Find where the given text appears and provide that cell's center as (x, y) coordinate. 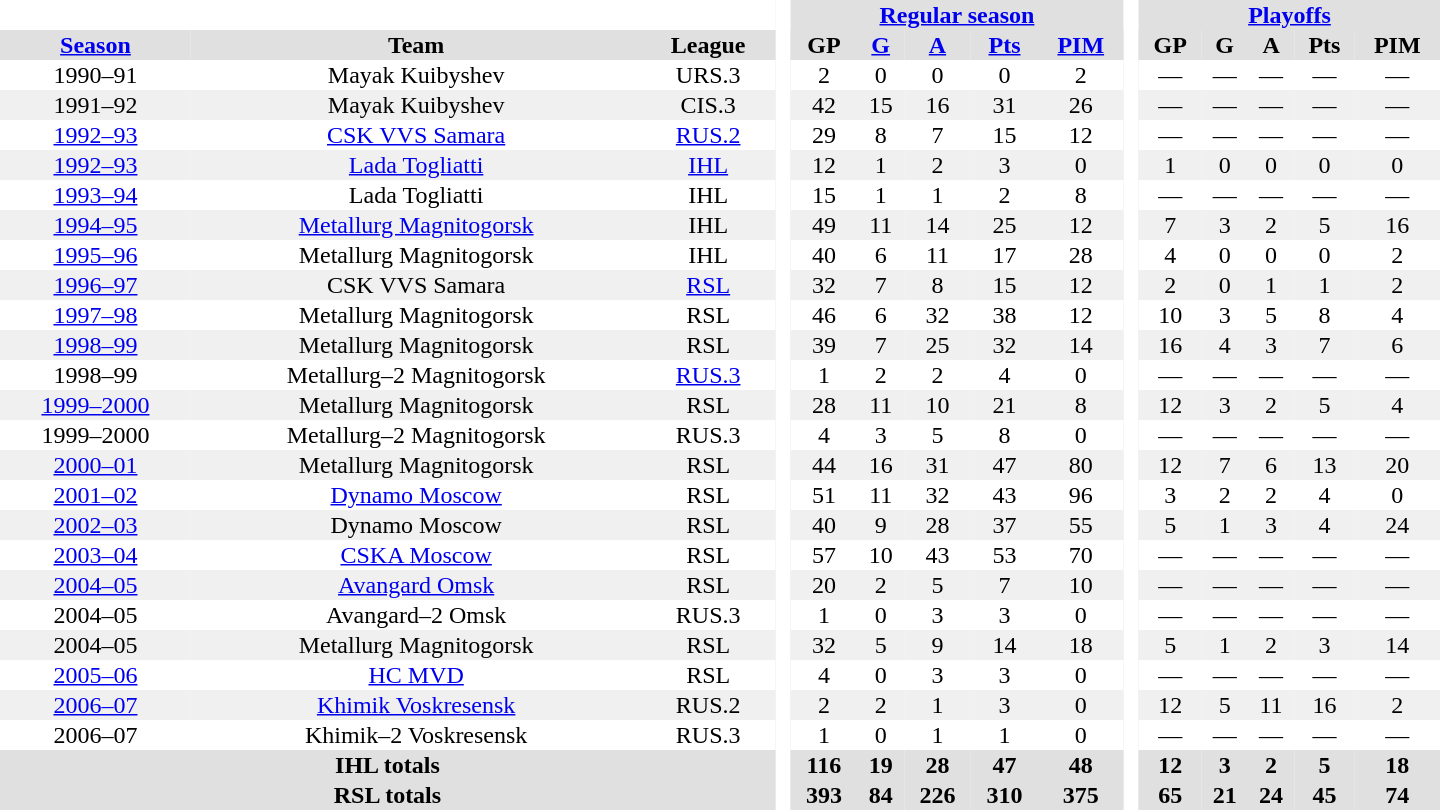
45 (1324, 795)
375 (1080, 795)
51 (824, 495)
29 (824, 135)
2000–01 (96, 465)
1994–95 (96, 225)
Avangard Omsk (416, 585)
310 (1004, 795)
Team (416, 45)
70 (1080, 555)
393 (824, 795)
2005–06 (96, 675)
IHL totals (388, 765)
1990–91 (96, 75)
Khimik Voskresensk (416, 705)
HC MVD (416, 675)
96 (1080, 495)
CIS.3 (708, 105)
53 (1004, 555)
48 (1080, 765)
Khimik–2 Voskresensk (416, 735)
1997–98 (96, 315)
13 (1324, 465)
84 (880, 795)
37 (1004, 525)
46 (824, 315)
2003–04 (96, 555)
49 (824, 225)
Regular season (956, 15)
26 (1080, 105)
1993–94 (96, 195)
116 (824, 765)
39 (824, 345)
2001–02 (96, 495)
Season (96, 45)
19 (880, 765)
RSL totals (388, 795)
CSKA Moscow (416, 555)
1996–97 (96, 285)
URS.3 (708, 75)
65 (1170, 795)
80 (1080, 465)
42 (824, 105)
1991–92 (96, 105)
57 (824, 555)
17 (1004, 255)
1995–96 (96, 255)
League (708, 45)
55 (1080, 525)
44 (824, 465)
Avangard–2 Omsk (416, 615)
38 (1004, 315)
2002–03 (96, 525)
226 (938, 795)
Playoffs (1290, 15)
74 (1397, 795)
